Search for the cell housing the specified text and yield its [x, y] center coordinate. 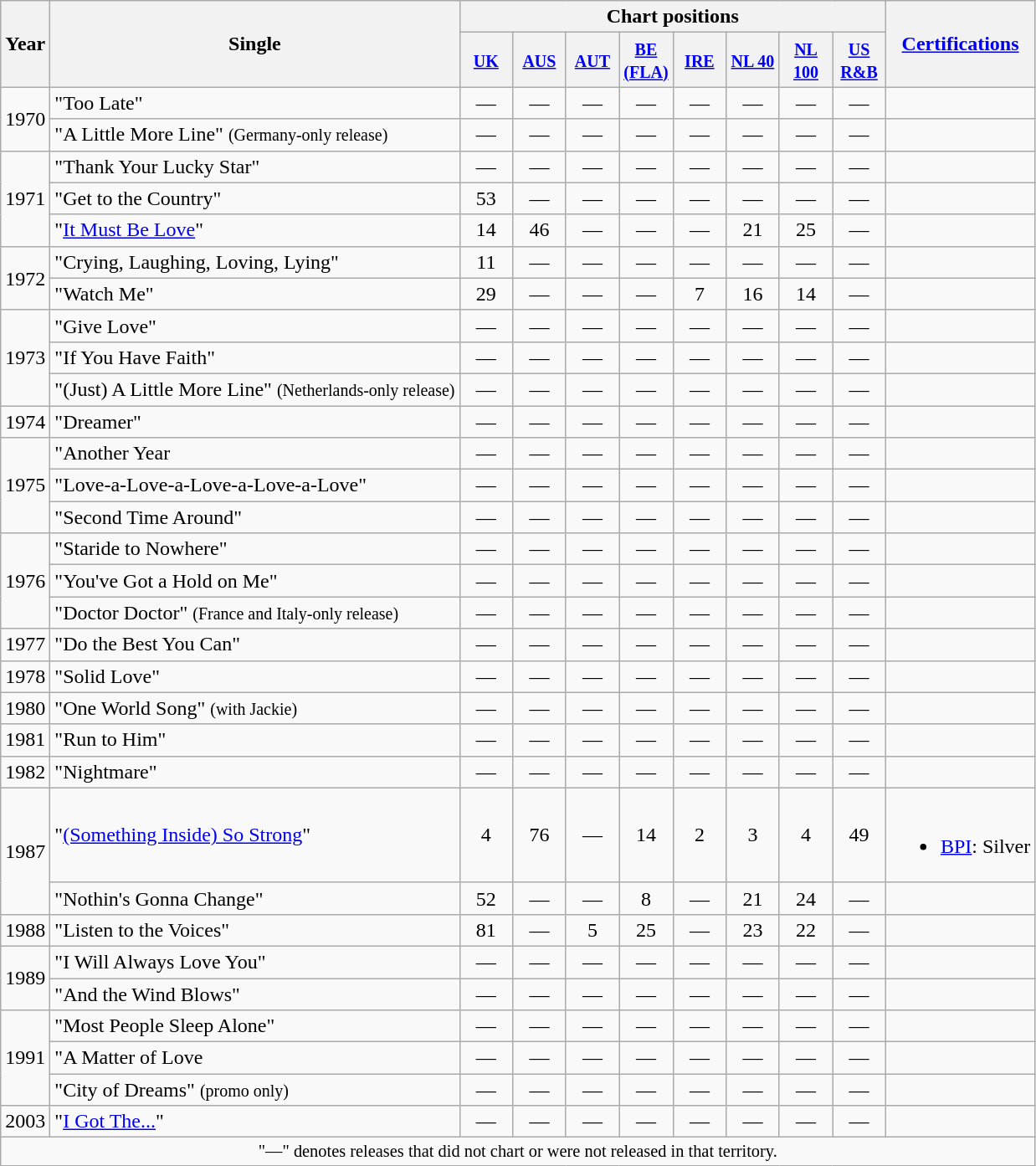
49 [859, 835]
23 [753, 930]
"(Something Inside) So Strong" [254, 835]
3 [753, 835]
1980 [25, 708]
"A Little More Line" (Germany-only release) [254, 135]
81 [486, 930]
46 [540, 230]
1972 [25, 278]
1991 [25, 1058]
1988 [25, 930]
1981 [25, 740]
"I Got The..." [254, 1122]
"Give Love" [254, 326]
"Solid Love" [254, 676]
UK [486, 60]
1976 [25, 581]
29 [486, 294]
BPI: Silver [960, 835]
"Watch Me" [254, 294]
IRE [700, 60]
"I Will Always Love You" [254, 962]
AUT [592, 60]
"And the Wind Blows" [254, 994]
"You've Got a Hold on Me" [254, 581]
"It Must Be Love" [254, 230]
"Listen to the Voices" [254, 930]
Single [254, 44]
"Nothin's Gonna Change" [254, 898]
53 [486, 198]
BE (FLA) [646, 60]
"Staride to Nowhere" [254, 549]
"Too Late" [254, 103]
8 [646, 898]
"Thank Your Lucky Star" [254, 167]
5 [592, 930]
"Doctor Doctor" (France and Italy-only release) [254, 613]
"Dreamer" [254, 421]
"If You Have Faith" [254, 357]
"Second Time Around" [254, 517]
1987 [25, 850]
US R&B [859, 60]
1977 [25, 645]
1970 [25, 119]
"(Just) A Little More Line" (Netherlands-only release) [254, 389]
AUS [540, 60]
Certifications [960, 44]
Chart positions [673, 17]
1974 [25, 421]
"Another Year [254, 454]
2003 [25, 1122]
"A Matter of Love [254, 1058]
52 [486, 898]
7 [700, 294]
"—" denotes releases that did not chart or were not released in that territory. [518, 1152]
1989 [25, 978]
1973 [25, 357]
"Most People Sleep Alone" [254, 1026]
24 [806, 898]
1971 [25, 198]
"One World Song" (with Jackie) [254, 708]
"Nightmare" [254, 772]
"City of Dreams" (promo only) [254, 1090]
11 [486, 262]
"Crying, Laughing, Loving, Lying" [254, 262]
1978 [25, 676]
"Love-a-Love-a-Love-a-Love-a-Love" [254, 485]
NL 40 [753, 60]
1975 [25, 485]
76 [540, 835]
1982 [25, 772]
22 [806, 930]
NL 100 [806, 60]
16 [753, 294]
"Run to Him" [254, 740]
2 [700, 835]
Year [25, 44]
"Do the Best You Can" [254, 645]
"Get to the Country" [254, 198]
